Search for the cell housing the specified text and yield its (x, y) center coordinate. 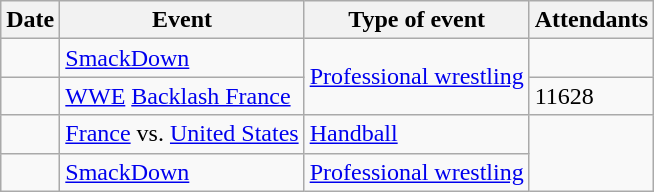
Handball (416, 134)
Event (182, 20)
WWE Backlash France (182, 96)
Attendants (591, 20)
France vs. United States (182, 134)
Date (30, 20)
11628 (591, 96)
Type of event (416, 20)
